Return [x, y] of the center of cell containing provided text 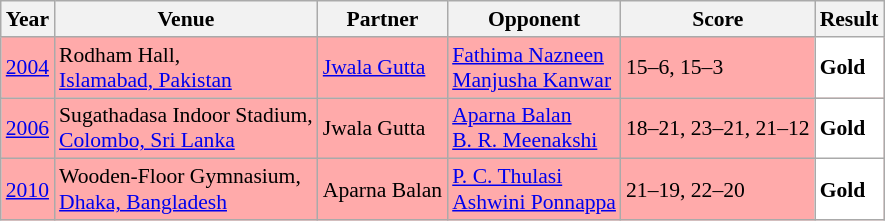
Sugathadasa Indoor Stadium,Colombo, Sri Lanka [186, 128]
Partner [382, 19]
Opponent [534, 19]
2006 [28, 128]
18–21, 23–21, 21–12 [718, 128]
P. C. Thulasi Ashwini Ponnappa [534, 190]
21–19, 22–20 [718, 190]
Wooden-Floor Gymnasium,Dhaka, Bangladesh [186, 190]
2010 [28, 190]
Year [28, 19]
Score [718, 19]
Aparna Balan [382, 190]
Result [850, 19]
15–6, 15–3 [718, 68]
Rodham Hall,Islamabad, Pakistan [186, 68]
Aparna Balan B. R. Meenakshi [534, 128]
Fathima Nazneen Manjusha Kanwar [534, 68]
Venue [186, 19]
2004 [28, 68]
